Detect which cell encompasses the target text, then output its [X, Y] center coordinate. 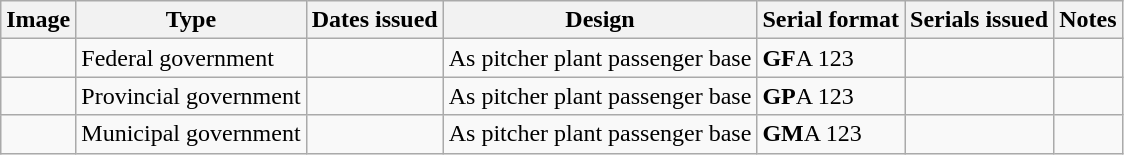
Design [600, 20]
GMA 123 [831, 134]
Serial format [831, 20]
GPA 123 [831, 96]
Type [191, 20]
Dates issued [374, 20]
Municipal government [191, 134]
Image [38, 20]
Serials issued [980, 20]
GFA 123 [831, 58]
Provincial government [191, 96]
Notes [1088, 20]
Federal government [191, 58]
